Scan for the cell matching the given text and deliver its [X, Y] coordinate at center. 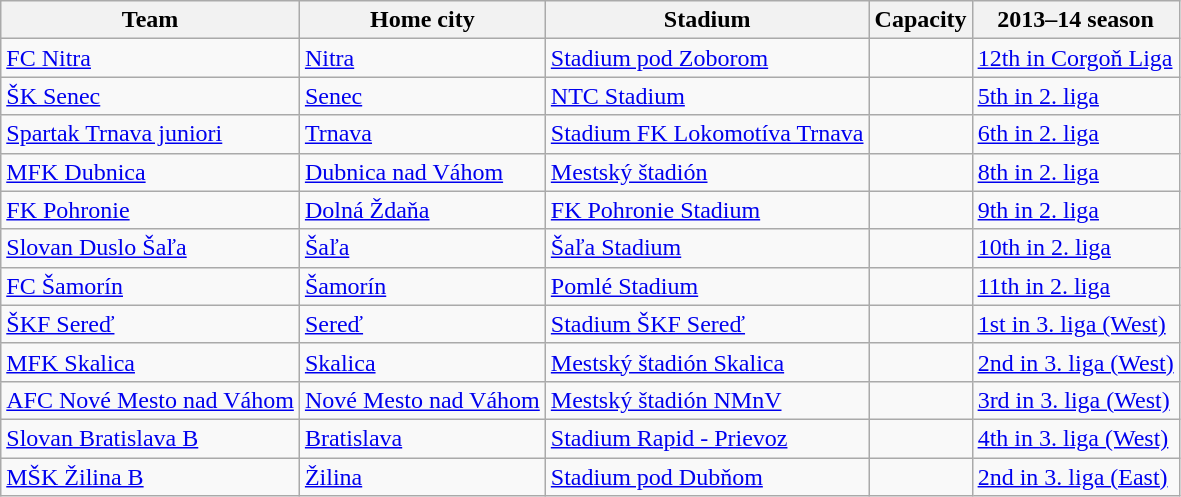
9th in 2. liga [1076, 210]
2nd in 3. liga (East) [1076, 477]
Stadium [707, 20]
Šaľa Stadium [707, 248]
Žilina [422, 477]
Nové Mesto nad Váhom [422, 400]
Skalica [422, 362]
8th in 2. liga [1076, 172]
FC Nitra [150, 58]
11th in 2. liga [1076, 286]
ŠKF Sereď [150, 324]
2nd in 3. liga (West) [1076, 362]
FK Pohronie Stadium [707, 210]
Stadium ŠKF Sereď [707, 324]
Capacity [920, 20]
Senec [422, 96]
FK Pohronie [150, 210]
Nitra [422, 58]
Sereď [422, 324]
Pomlé Stadium [707, 286]
Spartak Trnava juniori [150, 134]
AFC Nové Mesto nad Váhom [150, 400]
FC Šamorín [150, 286]
4th in 3. liga (West) [1076, 438]
Dubnica nad Váhom [422, 172]
MFK Dubnica [150, 172]
Stadium FK Lokomotíva Trnava [707, 134]
Mestský štadión NMnV [707, 400]
6th in 2. liga [1076, 134]
3rd in 3. liga (West) [1076, 400]
Stadium Rapid - Prievoz [707, 438]
ŠK Senec [150, 96]
12th in Corgoň Liga [1076, 58]
10th in 2. liga [1076, 248]
1st in 3. liga (West) [1076, 324]
Bratislava [422, 438]
Stadium pod Dubňom [707, 477]
Home city [422, 20]
Stadium pod Zoborom [707, 58]
MFK Skalica [150, 362]
Mestský štadión Skalica [707, 362]
NTC Stadium [707, 96]
Slovan Duslo Šaľa [150, 248]
MŠK Žilina B [150, 477]
Team [150, 20]
Slovan Bratislava B [150, 438]
Mestský štadión [707, 172]
Dolná Ždaňa [422, 210]
Trnava [422, 134]
Šamorín [422, 286]
5th in 2. liga [1076, 96]
2013–14 season [1076, 20]
Šaľa [422, 248]
